Capture the cell that displays the provided text and extract its [X, Y] central coordinate. 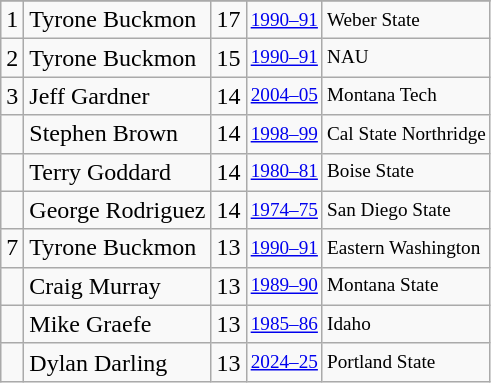
Montana Tech [406, 96]
Weber State [406, 20]
1980–81 [284, 172]
1974–75 [284, 210]
Dylan Darling [118, 362]
1998–99 [284, 134]
Montana State [406, 286]
Cal State Northridge [406, 134]
15 [228, 58]
Stephen Brown [118, 134]
Jeff Gardner [118, 96]
2004–05 [284, 96]
2024–25 [284, 362]
1 [12, 20]
3 [12, 96]
Boise State [406, 172]
George Rodriguez [118, 210]
7 [12, 248]
17 [228, 20]
1985–86 [284, 324]
Idaho [406, 324]
NAU [406, 58]
San Diego State [406, 210]
2 [12, 58]
Mike Graefe [118, 324]
Eastern Washington [406, 248]
1989–90 [284, 286]
Terry Goddard [118, 172]
Portland State [406, 362]
Craig Murray [118, 286]
